Extract the (X, Y) coordinate from the center of the cell holding the provided text.  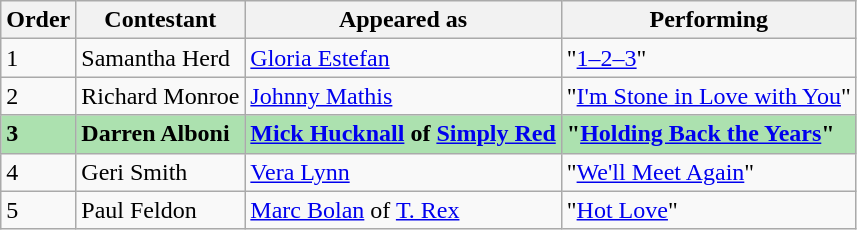
4 (38, 172)
Samantha Herd (160, 58)
2 (38, 96)
"1–2–3" (708, 58)
"We'll Meet Again" (708, 172)
Performing (708, 20)
Order (38, 20)
Marc Bolan of T. Rex (403, 210)
Geri Smith (160, 172)
"Hot Love" (708, 210)
Richard Monroe (160, 96)
Gloria Estefan (403, 58)
1 (38, 58)
Mick Hucknall of Simply Red (403, 134)
5 (38, 210)
Johnny Mathis (403, 96)
Contestant (160, 20)
3 (38, 134)
Vera Lynn (403, 172)
"I'm Stone in Love with You" (708, 96)
Darren Alboni (160, 134)
"Holding Back the Years" (708, 134)
Paul Feldon (160, 210)
Appeared as (403, 20)
